Scan for the cell matching the given text and deliver its [x, y] coordinate at center. 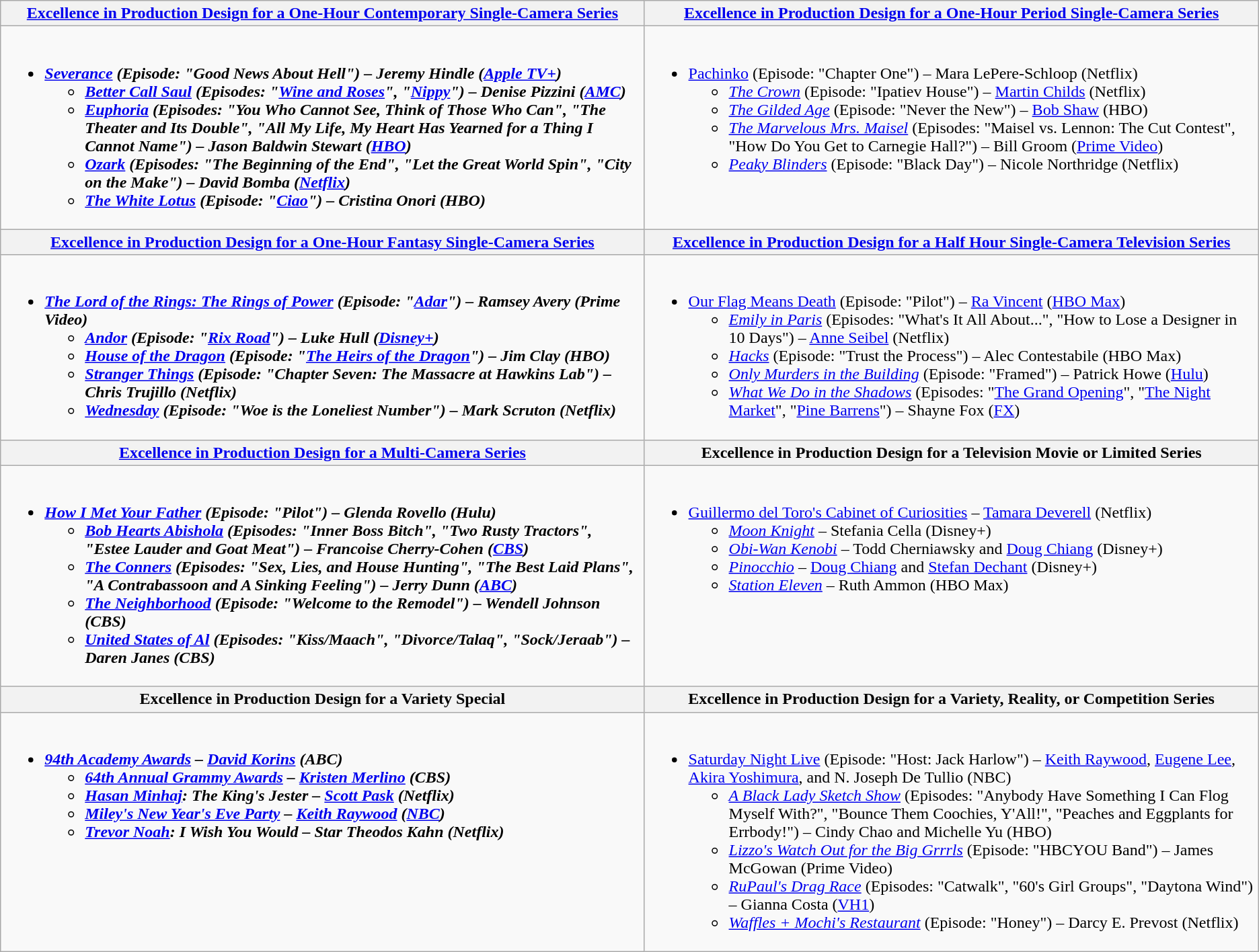
Excellence in Production Design for a One-Hour Fantasy Single-Camera Series [323, 242]
Excellence in Production Design for a Variety, Reality, or Competition Series [951, 699]
Excellence in Production Design for a Television Movie or Limited Series [951, 452]
Excellence in Production Design for a One-Hour Period Single-Camera Series [951, 13]
Excellence in Production Design for a Multi-Camera Series [323, 452]
Excellence in Production Design for a Half Hour Single-Camera Television Series [951, 242]
Excellence in Production Design for a Variety Special [323, 699]
Excellence in Production Design for a One-Hour Contemporary Single-Camera Series [323, 13]
